Extract the [X, Y] coordinate from the center of the cell holding the provided text.  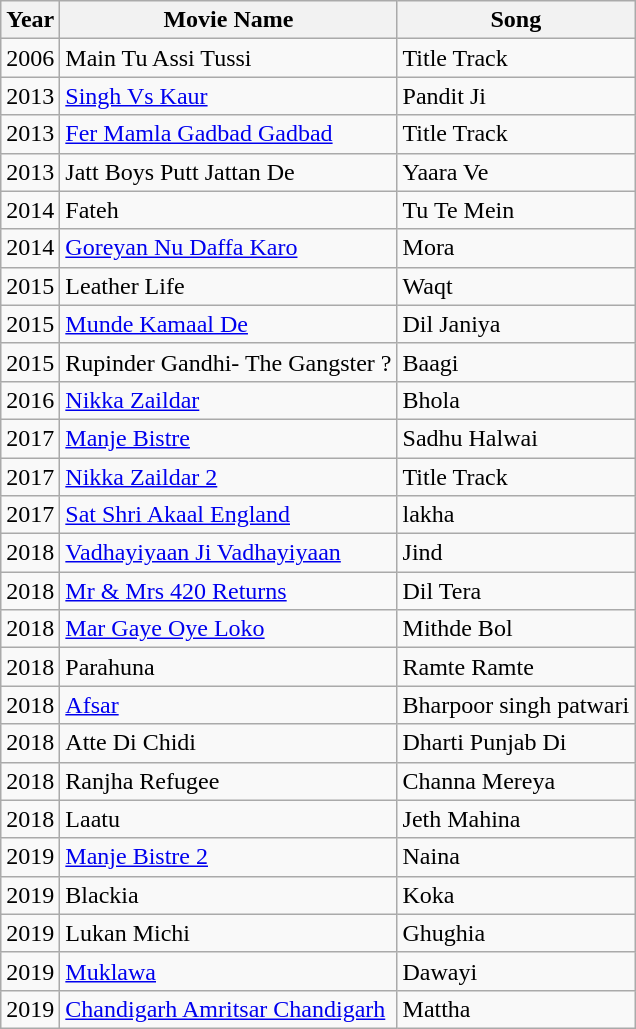
Sat Shri Akaal England [228, 515]
Naina [516, 857]
Laatu [228, 819]
Waqt [516, 286]
Ranjha Refugee [228, 781]
Fer Mamla Gadbad Gadbad [228, 134]
Rupinder Gandhi- The Gangster ? [228, 362]
Nikka Zaildar 2 [228, 477]
Bharpoor singh patwari [516, 705]
Muklawa [228, 971]
Koka [516, 895]
Year [30, 20]
Jatt Boys Putt Jattan De [228, 172]
Baagi [516, 362]
Jeth Mahina [516, 819]
Vadhayiyaan Ji Vadhayiyaan [228, 553]
Tu Te Mein [516, 210]
Mora [516, 248]
2006 [30, 58]
Song [516, 20]
Fateh [228, 210]
Sadhu Halwai [516, 438]
Afsar [228, 705]
Pandit Ji [516, 96]
Blackia [228, 895]
2016 [30, 400]
Dawayi [516, 971]
Dil Tera [516, 591]
Ghughia [516, 933]
Dil Janiya [516, 324]
Goreyan Nu Daffa Karo [228, 248]
Ramte Ramte [516, 667]
Atte Di Chidi [228, 743]
Dharti Punjab Di [516, 743]
Manje Bistre [228, 438]
Leather Life [228, 286]
Manje Bistre 2 [228, 857]
Mattha [516, 1009]
Bhola [516, 400]
Yaara Ve [516, 172]
Mithde Bol [516, 629]
Mr & Mrs 420 Returns [228, 591]
Parahuna [228, 667]
Movie Name [228, 20]
Munde Kamaal De [228, 324]
Singh Vs Kaur [228, 96]
Lukan Michi [228, 933]
Chandigarh Amritsar Chandigarh [228, 1009]
Nikka Zaildar [228, 400]
Main Tu Assi Tussi [228, 58]
Channa Mereya [516, 781]
Mar Gaye Oye Loko [228, 629]
Jind [516, 553]
lakha [516, 515]
